Extract the [X, Y] coordinate from the center of the cell holding the provided text.  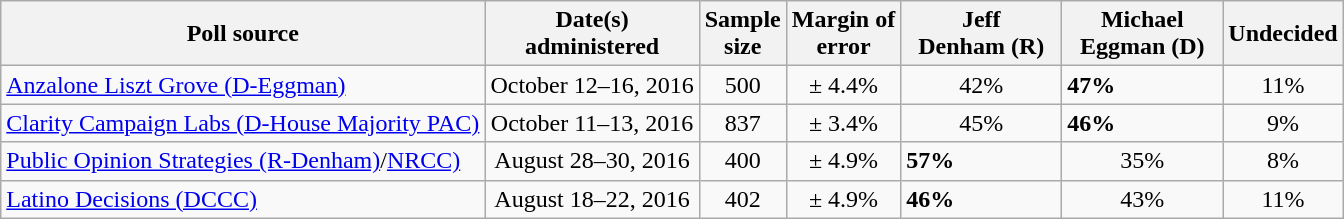
± 3.4% [843, 123]
57% [982, 161]
500 [742, 85]
400 [742, 161]
47% [1142, 85]
42% [982, 85]
Undecided [1283, 34]
Anzalone Liszt Grove (D-Eggman) [243, 85]
August 18–22, 2016 [592, 199]
Latino Decisions (DCCC) [243, 199]
8% [1283, 161]
837 [742, 123]
Clarity Campaign Labs (D-House Majority PAC) [243, 123]
9% [1283, 123]
August 28–30, 2016 [592, 161]
JeffDenham (R) [982, 34]
Public Opinion Strategies (R-Denham)/NRCC) [243, 161]
Poll source [243, 34]
402 [742, 199]
Date(s)administered [592, 34]
MichaelEggman (D) [1142, 34]
45% [982, 123]
43% [1142, 199]
Margin oferror [843, 34]
October 11–13, 2016 [592, 123]
October 12–16, 2016 [592, 85]
Samplesize [742, 34]
35% [1142, 161]
± 4.4% [843, 85]
